For the text-containing cell, return its midpoint in [X, Y] coordinate format. 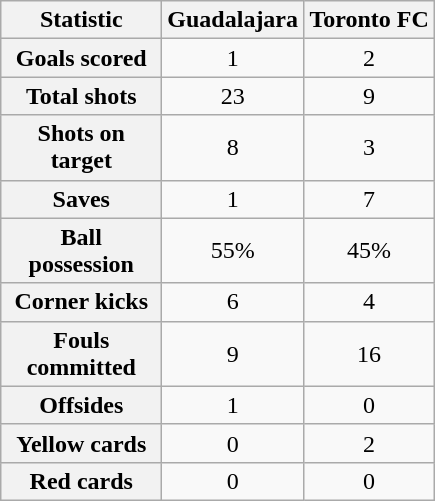
55% [233, 250]
Fouls committed [82, 354]
8 [233, 148]
Goals scored [82, 58]
3 [370, 148]
7 [370, 199]
6 [233, 302]
Saves [82, 199]
Corner kicks [82, 302]
Total shots [82, 96]
45% [370, 250]
16 [370, 354]
Guadalajara [233, 20]
Toronto FC [370, 20]
Offsides [82, 405]
Yellow cards [82, 443]
Shots on target [82, 148]
Statistic [82, 20]
23 [233, 96]
4 [370, 302]
Ball possession [82, 250]
Red cards [82, 481]
